Pinpoint the cell where the given text exists, returning its [x, y] midpoint coordinate. 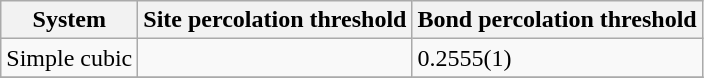
0.2555(1) [557, 58]
Bond percolation threshold [557, 20]
System [70, 20]
Simple cubic [70, 58]
Site percolation threshold [275, 20]
